Pinpoint the cell where the given text exists, returning its (x, y) midpoint coordinate. 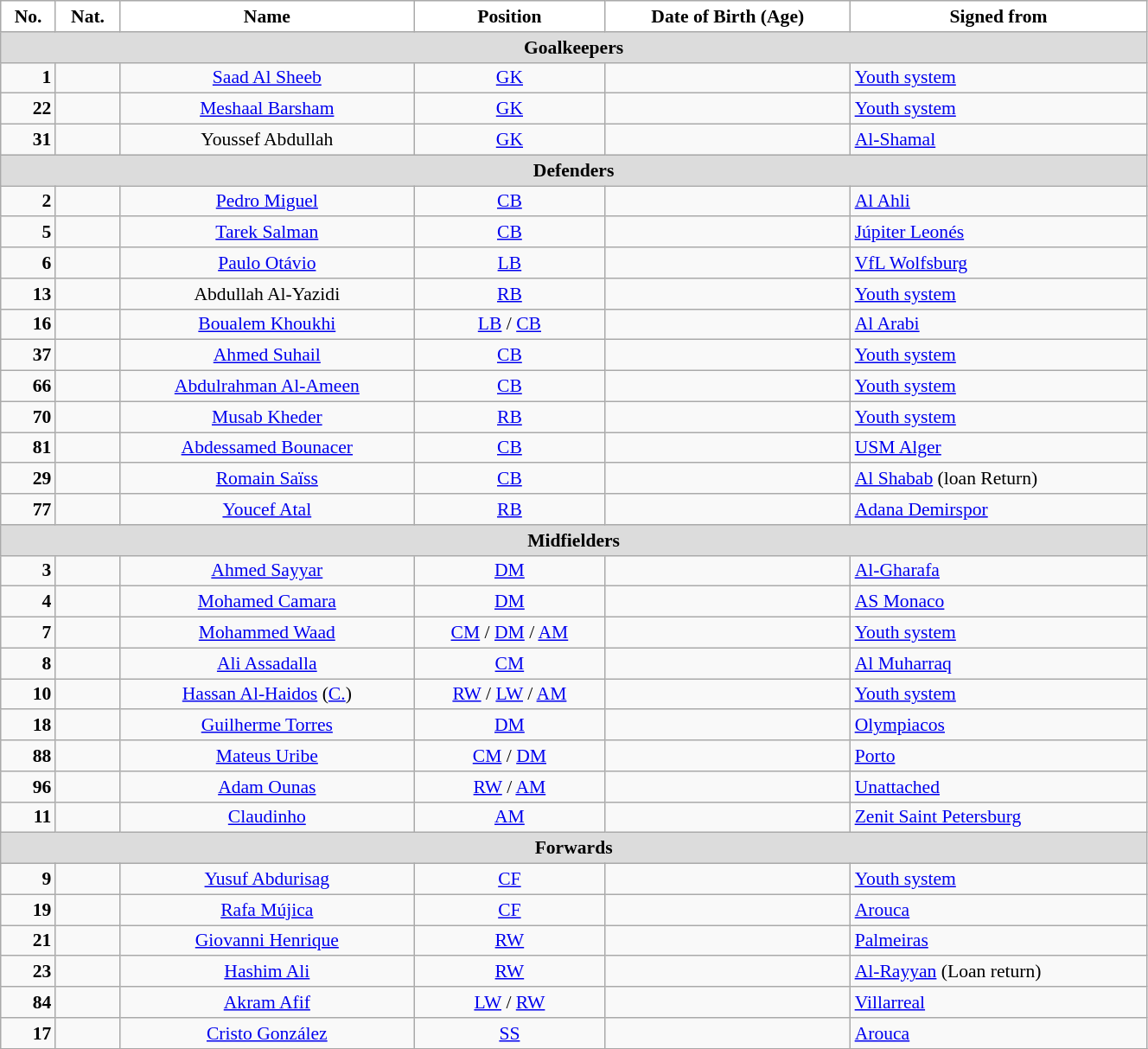
Midfielders (574, 540)
LW / RW (510, 1002)
SS (510, 1033)
16 (29, 324)
Ahmed Sayyar (267, 571)
Goalkeepers (574, 48)
Al-Gharafa (999, 571)
LB (510, 263)
66 (29, 387)
21 (29, 941)
29 (29, 479)
CM / DM (510, 756)
Name (267, 16)
5 (29, 233)
Musab Kheder (267, 417)
Meshaal Barsham (267, 109)
Adam Ounas (267, 787)
Villarreal (999, 1002)
13 (29, 294)
AS Monaco (999, 602)
Youssef Abdullah (267, 140)
Júpiter Leonés (999, 233)
USM Alger (999, 448)
Position (510, 16)
Guilherme Torres (267, 726)
Pedro Miguel (267, 201)
Claudinho (267, 817)
Abdulrahman Al-Ameen (267, 387)
RW / AM (510, 787)
Adana Demirspor (999, 509)
Boualem Khoukhi (267, 324)
No. (29, 16)
Paulo Otávio (267, 263)
Youcef Atal (267, 509)
70 (29, 417)
17 (29, 1033)
Ahmed Suhail (267, 355)
31 (29, 140)
Al-Rayyan (Loan return) (999, 972)
Al-Shamal (999, 140)
Abdullah Al-Yazidi (267, 294)
10 (29, 694)
37 (29, 355)
Cristo González (267, 1033)
Defenders (574, 170)
Hassan Al-Haidos (C.) (267, 694)
77 (29, 509)
9 (29, 879)
3 (29, 571)
Signed from (999, 16)
Rafa Mújica (267, 910)
Ali Assadalla (267, 663)
Hashim Ali (267, 972)
Mateus Uribe (267, 756)
Al Arabi (999, 324)
Date of Birth (Age) (728, 16)
Nat. (87, 16)
Olympiacos (999, 726)
Yusuf Abdurisag (267, 879)
Mohamed Camara (267, 602)
84 (29, 1002)
LB / CB (510, 324)
23 (29, 972)
Abdessamed Bounacer (267, 448)
Saad Al Sheeb (267, 78)
Al Muharraq (999, 663)
11 (29, 817)
Palmeiras (999, 941)
Mohammed Waad (267, 633)
Zenit Saint Petersburg (999, 817)
Romain Saïss (267, 479)
96 (29, 787)
22 (29, 109)
4 (29, 602)
Porto (999, 756)
81 (29, 448)
Forwards (574, 848)
8 (29, 663)
VfL Wolfsburg (999, 263)
AM (510, 817)
19 (29, 910)
Al Ahli (999, 201)
1 (29, 78)
CM / DM / AM (510, 633)
7 (29, 633)
88 (29, 756)
Tarek Salman (267, 233)
Giovanni Henrique (267, 941)
18 (29, 726)
Akram Afif (267, 1002)
Unattached (999, 787)
Al Shabab (loan Return) (999, 479)
CM (510, 663)
6 (29, 263)
2 (29, 201)
RW / LW / AM (510, 694)
